Return [x, y] of the center of cell containing provided text 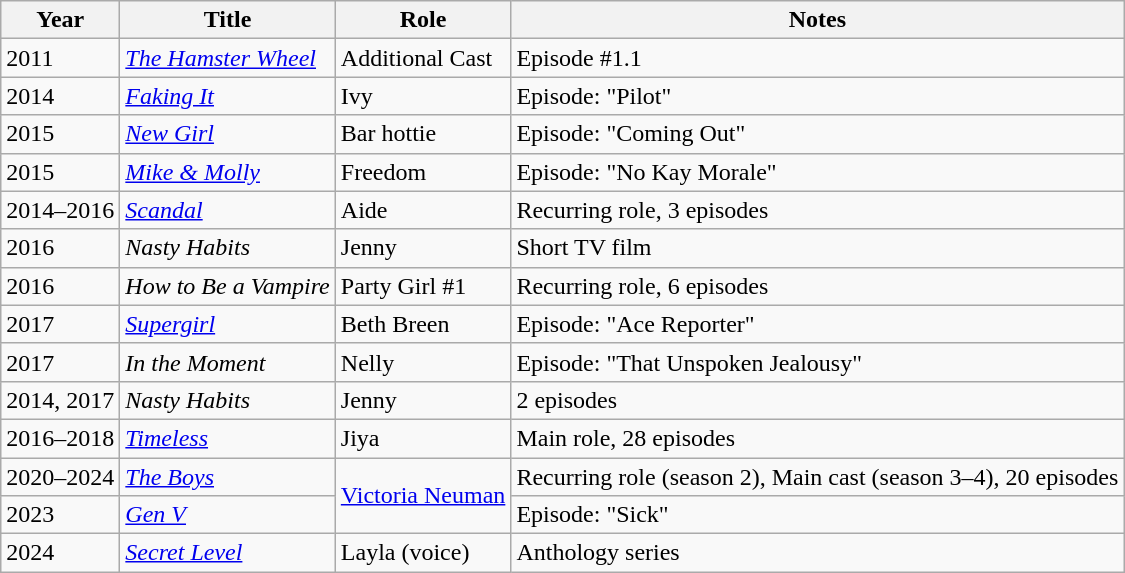
Party Girl #1 [423, 286]
Mike & Molly [228, 172]
Ivy [423, 96]
How to Be a Vampire [228, 286]
2011 [60, 58]
2 episodes [818, 400]
2016–2018 [60, 438]
In the Moment [228, 362]
2024 [60, 553]
Anthology series [818, 553]
Episode: "Pilot" [818, 96]
Nelly [423, 362]
2014–2016 [60, 210]
2014 [60, 96]
Recurring role, 6 episodes [818, 286]
Layla (voice) [423, 553]
Aide [423, 210]
Timeless [228, 438]
Bar hottie [423, 134]
Episode: "That Unspoken Jealousy" [818, 362]
Secret Level [228, 553]
Notes [818, 20]
The Hamster Wheel [228, 58]
Episode: "Ace Reporter" [818, 324]
2020–2024 [60, 477]
Recurring role, 3 episodes [818, 210]
Short TV film [818, 248]
2014, 2017 [60, 400]
Freedom [423, 172]
Episode #1.1 [818, 58]
2023 [60, 515]
Year [60, 20]
Additional Cast [423, 58]
Title [228, 20]
Episode: "No Kay Morale" [818, 172]
Victoria Neuman [423, 496]
Faking It [228, 96]
Jiya [423, 438]
The Boys [228, 477]
Episode: "Sick" [818, 515]
Scandal [228, 210]
Beth Breen [423, 324]
Episode: "Coming Out" [818, 134]
Gen V [228, 515]
Recurring role (season 2), Main cast (season 3–4), 20 episodes [818, 477]
Role [423, 20]
Supergirl [228, 324]
New Girl [228, 134]
Main role, 28 episodes [818, 438]
